Determine the (X, Y) coordinate at the center of the cell enclosing the given text.  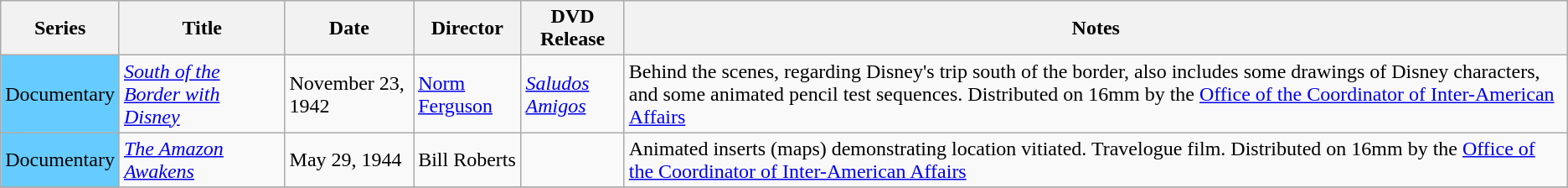
Norm Ferguson (467, 94)
May 29, 1944 (349, 159)
Date (349, 29)
Saludos Amigos (573, 94)
Notes (1096, 29)
DVD Release (573, 29)
Bill Roberts (467, 159)
Series (60, 29)
November 23, 1942 (349, 94)
Title (202, 29)
The Amazon Awakens (202, 159)
South of the Border with Disney (202, 94)
Director (467, 29)
